Extract the (X, Y) coordinate from the center of the cell holding the provided text.  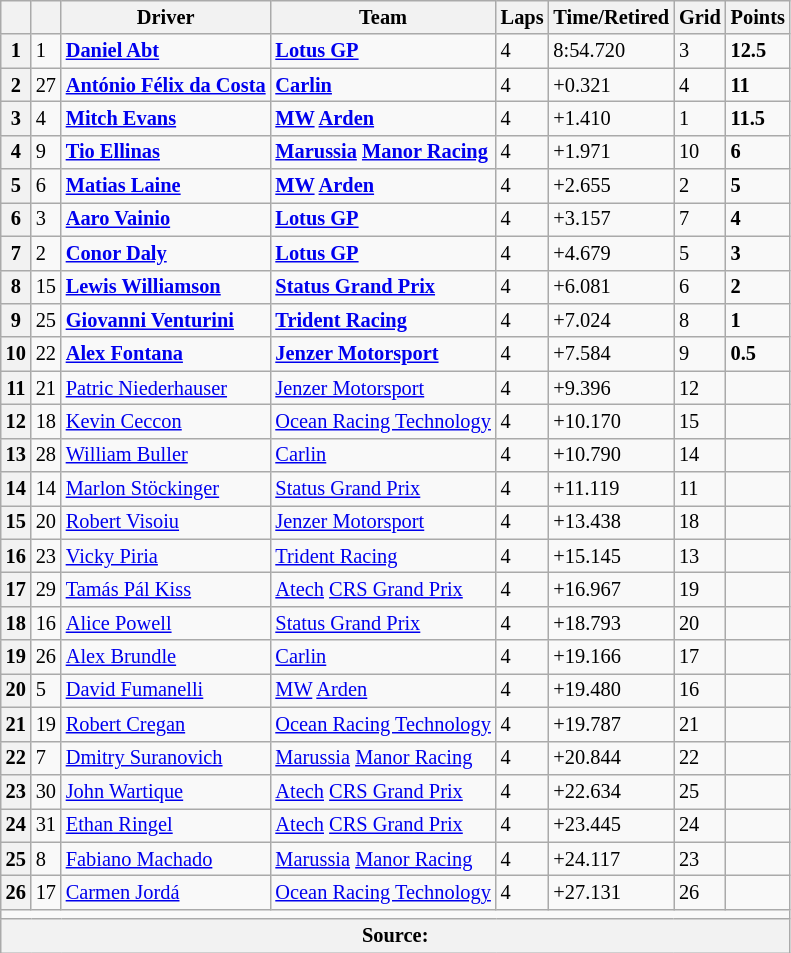
Team (382, 17)
Fabiano Machado (166, 859)
+15.145 (611, 556)
Tio Ellinas (166, 152)
+0.321 (611, 85)
Patric Niederhauser (166, 388)
+23.445 (611, 825)
+10.790 (611, 455)
Matias Laine (166, 186)
+1.410 (611, 118)
Grid (700, 17)
+16.967 (611, 589)
+7.024 (611, 320)
Lewis Williamson (166, 287)
Giovanni Venturini (166, 320)
Source: (396, 936)
Robert Visoiu (166, 522)
Alex Fontana (166, 354)
+24.117 (611, 859)
+13.438 (611, 522)
Robert Cregan (166, 724)
Alice Powell (166, 623)
Laps (522, 17)
+19.166 (611, 657)
+1.971 (611, 152)
27 (46, 85)
+2.655 (611, 186)
30 (46, 791)
Time/Retired (611, 17)
Carmen Jordá (166, 892)
+20.844 (611, 758)
Daniel Abt (166, 51)
11.5 (758, 118)
28 (46, 455)
0.5 (758, 354)
Tamás Pál Kiss (166, 589)
Aaro Vainio (166, 219)
Points (758, 17)
+4.679 (611, 253)
8:54.720 (611, 51)
John Wartique (166, 791)
29 (46, 589)
+19.480 (611, 690)
Marlon Stöckinger (166, 489)
William Buller (166, 455)
+9.396 (611, 388)
+22.634 (611, 791)
Dmitry Suranovich (166, 758)
+18.793 (611, 623)
+3.157 (611, 219)
31 (46, 825)
Driver (166, 17)
+19.787 (611, 724)
Vicky Piria (166, 556)
+27.131 (611, 892)
Kevin Ceccon (166, 421)
Ethan Ringel (166, 825)
+6.081 (611, 287)
12.5 (758, 51)
Conor Daly (166, 253)
Alex Brundle (166, 657)
+7.584 (611, 354)
David Fumanelli (166, 690)
+10.170 (611, 421)
Mitch Evans (166, 118)
António Félix da Costa (166, 85)
+11.119 (611, 489)
